From the cell containing the given text, extract its center point as [X, Y] coordinate. 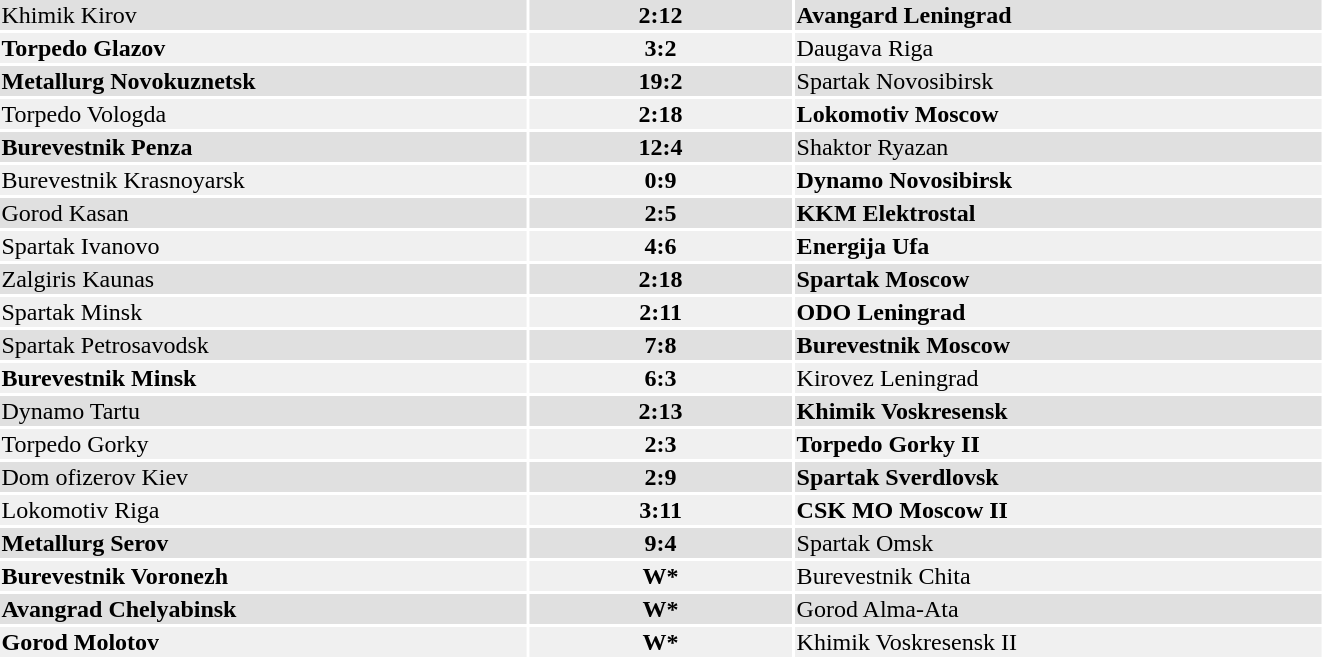
19:2 [660, 81]
Torpedo Vologda [263, 114]
3:2 [660, 48]
Torpedo Gorky [263, 444]
ODO Leningrad [1058, 312]
3:11 [660, 510]
Metallurg Novokuznetsk [263, 81]
Shaktor Ryazan [1058, 147]
Burevestnik Penza [263, 147]
Dynamo Tartu [263, 411]
2:13 [660, 411]
Zalgiris Kaunas [263, 279]
Gorod Molotov [263, 642]
Avangard Leningrad [1058, 15]
Gorod Alma-Ata [1058, 609]
Khimik Voskresensk II [1058, 642]
Burevestnik Voronezh [263, 576]
Dynamo Novosibirsk [1058, 180]
Khimik Voskresensk [1058, 411]
Spartak Petrosavodsk [263, 345]
Burevestnik Krasnoyarsk [263, 180]
Metallurg Serov [263, 543]
Spartak Sverdlovsk [1058, 477]
Burevestnik Moscow [1058, 345]
Dom ofizerov Kiev [263, 477]
Spartak Moscow [1058, 279]
7:8 [660, 345]
KKM Elektrostal [1058, 213]
0:9 [660, 180]
Daugava Riga [1058, 48]
Kirovez Leningrad [1058, 378]
Energija Ufa [1058, 246]
2:9 [660, 477]
Torpedo Gorky II [1058, 444]
2:12 [660, 15]
2:5 [660, 213]
Khimik Kirov [263, 15]
Torpedo Glazov [263, 48]
2:11 [660, 312]
12:4 [660, 147]
Burevestnik Chita [1058, 576]
Lokomotiv Riga [263, 510]
Avangrad Chelyabinsk [263, 609]
CSK MO Moscow II [1058, 510]
6:3 [660, 378]
4:6 [660, 246]
9:4 [660, 543]
Spartak Omsk [1058, 543]
Spartak Ivanovo [263, 246]
Lokomotiv Moscow [1058, 114]
Spartak Novosibirsk [1058, 81]
Gorod Kasan [263, 213]
Burevestnik Minsk [263, 378]
2:3 [660, 444]
Spartak Minsk [263, 312]
